Determine the (X, Y) coordinate at the center of the cell enclosing the given text.  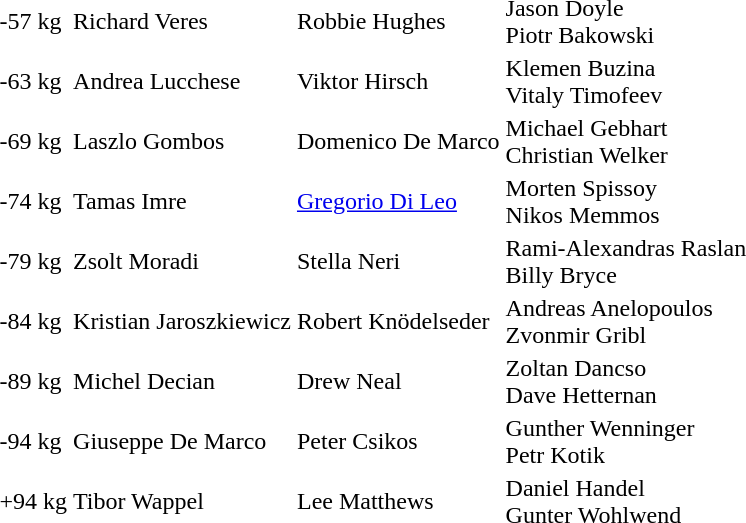
Peter Csikos (398, 442)
Andrea Lucchese (182, 82)
Viktor Hirsch (398, 82)
Gregorio Di Leo (398, 202)
Zsolt Moradi (182, 262)
Tamas Imre (182, 202)
Stella Neri (398, 262)
Laszlo Gombos (182, 142)
Giuseppe De Marco (182, 442)
Robert Knödelseder (398, 322)
Michel Decian (182, 382)
Kristian Jaroszkiewicz (182, 322)
Drew Neal (398, 382)
Domenico De Marco (398, 142)
